Search for the cell housing the specified text and yield its (x, y) center coordinate. 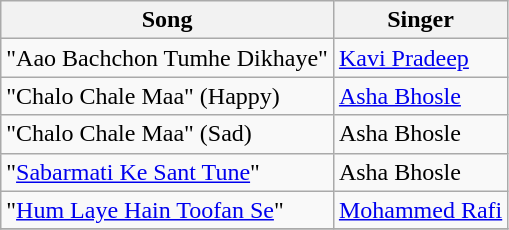
Song (168, 20)
"Chalo Chale Maa" (Happy) (168, 96)
"Hum Laye Hain Toofan Se" (168, 210)
"Chalo Chale Maa" (Sad) (168, 134)
"Aao Bachchon Tumhe Dikhaye" (168, 58)
Singer (420, 20)
"Sabarmati Ke Sant Tune" (168, 172)
Kavi Pradeep (420, 58)
Mohammed Rafi (420, 210)
